Capture the cell that displays the provided text and extract its [x, y] central coordinate. 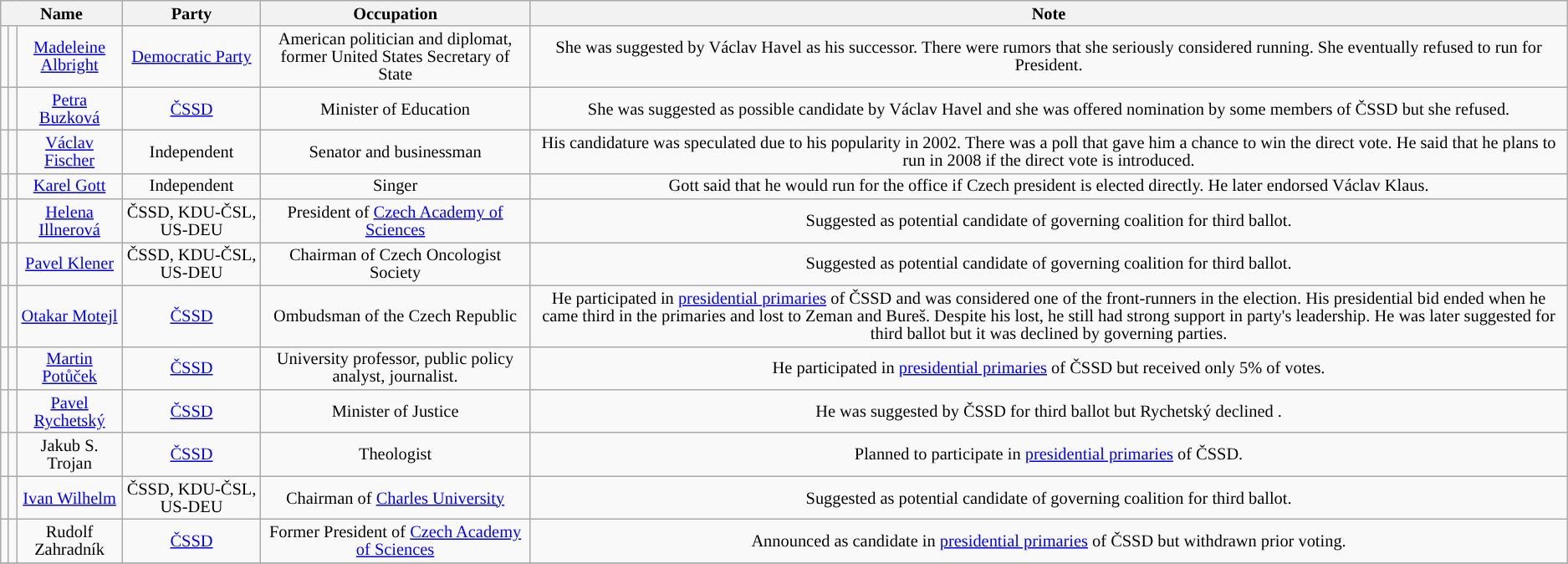
Otakar Motejl [69, 316]
Note [1049, 13]
Name [62, 13]
Rudolf Zahradník [69, 541]
Madeleine Albright [69, 57]
Petra Buzková [69, 109]
Minister of Justice [395, 411]
Senator and businessman [395, 151]
Theologist [395, 454]
Pavel Klener [69, 264]
She was suggested as possible candidate by Václav Havel and she was offered nomination by some members of ČSSD but she refused. [1049, 109]
Chairman of Charles University [395, 498]
Announced as candidate in presidential primaries of ČSSD but withdrawn prior voting. [1049, 541]
Gott said that he would run for the office if Czech president is elected directly. He later endorsed Václav Klaus. [1049, 186]
Singer [395, 186]
Minister of Education [395, 109]
American politician and diplomat, former United States Secretary of State [395, 57]
Jakub S. Trojan [69, 454]
Karel Gott [69, 186]
Martin Potůček [69, 368]
He participated in presidential primaries of ČSSD but received only 5% of votes. [1049, 368]
Democratic Party [192, 57]
Occupation [395, 13]
Václav Fischer [69, 151]
Party [192, 13]
Helena Illnerová [69, 221]
Former President of Czech Academy of Sciences [395, 541]
He was suggested by ČSSD for third ballot but Rychetský declined . [1049, 411]
Ivan Wilhelm [69, 498]
Ombudsman of the Czech Republic [395, 316]
President of Czech Academy of Sciences [395, 221]
Planned to participate in presidential primaries of ČSSD. [1049, 454]
University professor, public policy analyst, journalist. [395, 368]
Chairman of Czech Oncologist Society [395, 264]
Pavel Rychetský [69, 411]
